Identify which cell holds the provided text, then report its (X, Y) central coordinate. 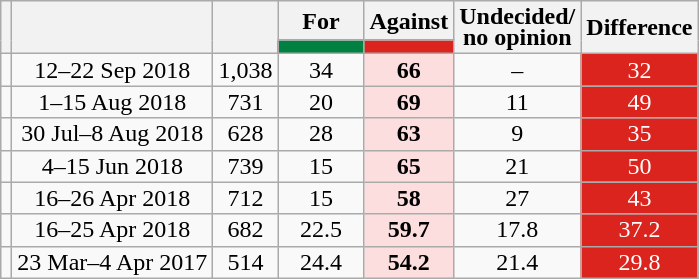
For (321, 20)
58 (409, 198)
43 (640, 198)
29.8 (640, 262)
30 Jul–8 Aug 2018 (112, 134)
69 (409, 102)
65 (409, 166)
22.5 (321, 230)
35 (640, 134)
628 (246, 134)
16–25 Apr 2018 (112, 230)
514 (246, 262)
731 (246, 102)
4–15 Jun 2018 (112, 166)
34 (321, 70)
66 (409, 70)
23 Mar–4 Apr 2017 (112, 262)
Difference (640, 28)
59.7 (409, 230)
Undecided/no opinion (518, 28)
20 (321, 102)
– (518, 70)
21.4 (518, 262)
9 (518, 134)
1–15 Aug 2018 (112, 102)
12–22 Sep 2018 (112, 70)
32 (640, 70)
24.4 (321, 262)
49 (640, 102)
37.2 (640, 230)
50 (640, 166)
16–26 Apr 2018 (112, 198)
17.8 (518, 230)
1,038 (246, 70)
27 (518, 198)
28 (321, 134)
63 (409, 134)
Against (409, 20)
682 (246, 230)
11 (518, 102)
712 (246, 198)
21 (518, 166)
54.2 (409, 262)
739 (246, 166)
